Capture the cell that displays the provided text and extract its [x, y] central coordinate. 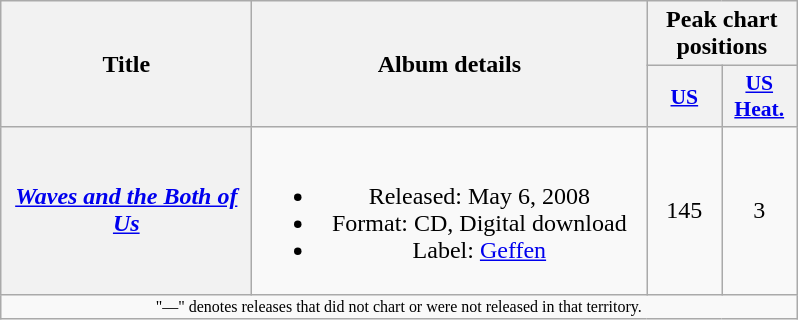
USHeat. [760, 96]
US [684, 96]
Album details [450, 64]
Released: May 6, 2008Format: CD, Digital downloadLabel: Geffen [450, 210]
"—" denotes releases that did not chart or were not released in that territory. [399, 306]
Waves and the Both of Us [126, 210]
Title [126, 64]
145 [684, 210]
3 [760, 210]
Peak chart positions [722, 34]
